Return [X, Y] of the center of cell containing provided text 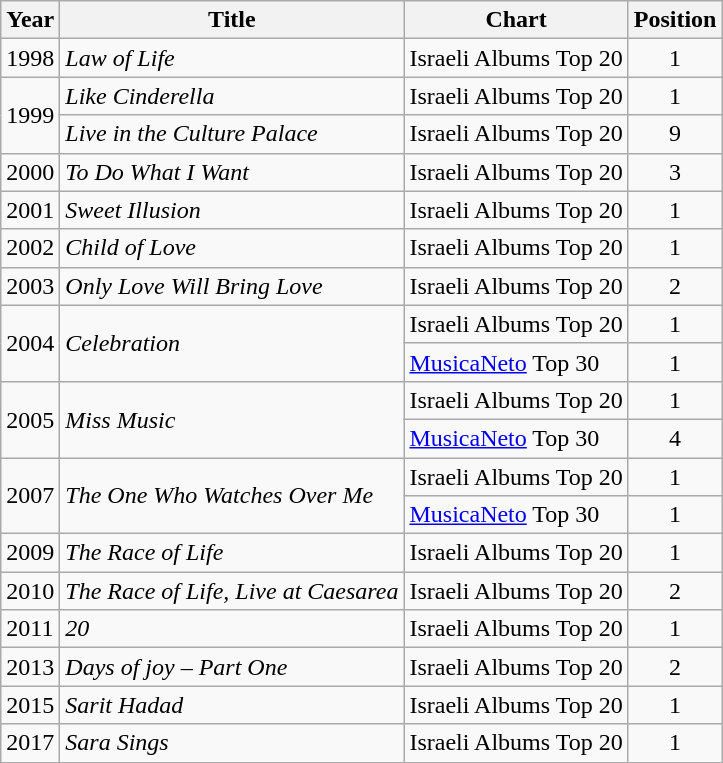
1998 [30, 58]
The Race of Life, Live at Caesarea [232, 591]
The One Who Watches Over Me [232, 496]
2011 [30, 629]
Sarit Hadad [232, 705]
2007 [30, 496]
Only Love Will Bring Love [232, 286]
2005 [30, 419]
To Do What I Want [232, 172]
2002 [30, 248]
1999 [30, 115]
Child of Love [232, 248]
2010 [30, 591]
20 [232, 629]
Like Cinderella [232, 96]
2004 [30, 343]
Sara Sings [232, 743]
Chart [516, 20]
Miss Music [232, 419]
4 [675, 438]
Position [675, 20]
2013 [30, 667]
Sweet Illusion [232, 210]
2009 [30, 553]
The Race of Life [232, 553]
Days of joy – Part One [232, 667]
3 [675, 172]
Celebration [232, 343]
2000 [30, 172]
Title [232, 20]
2003 [30, 286]
Year [30, 20]
2001 [30, 210]
2015 [30, 705]
2017 [30, 743]
9 [675, 134]
Live in the Culture Palace [232, 134]
Law of Life [232, 58]
